Pinpoint the cell where the given text exists, returning its [X, Y] midpoint coordinate. 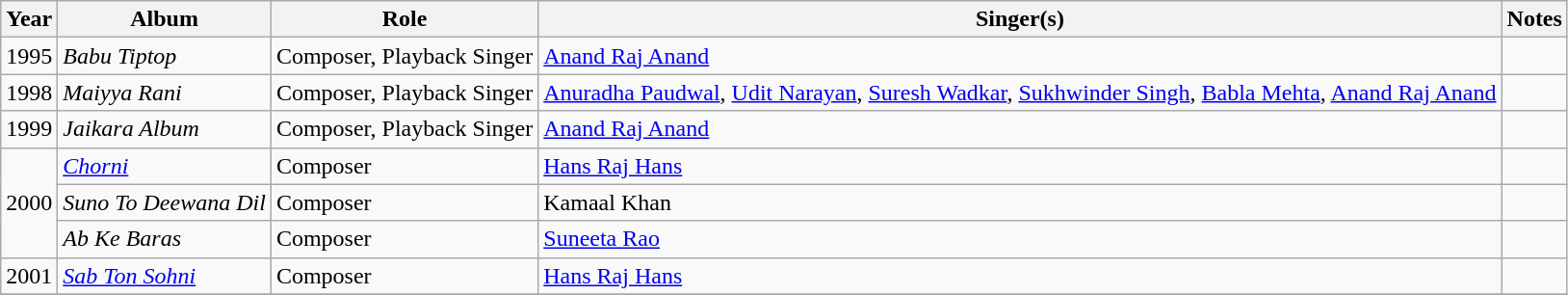
1998 [29, 93]
Sab Ton Sohni [165, 276]
Year [29, 19]
Jaikara Album [165, 129]
Babu Tiptop [165, 56]
Chorni [165, 166]
Maiyya Rani [165, 93]
Role [405, 19]
1999 [29, 129]
Singer(s) [1020, 19]
Suneeta Rao [1020, 239]
Kamaal Khan [1020, 202]
2001 [29, 276]
Suno To Deewana Dil [165, 202]
Ab Ke Baras [165, 239]
1995 [29, 56]
Album [165, 19]
Anuradha Paudwal, Udit Narayan, Suresh Wadkar, Sukhwinder Singh, Babla Mehta, Anand Raj Anand [1020, 93]
2000 [29, 202]
Notes [1534, 19]
